Extract the [x, y] coordinate from the center of the cell holding the provided text.  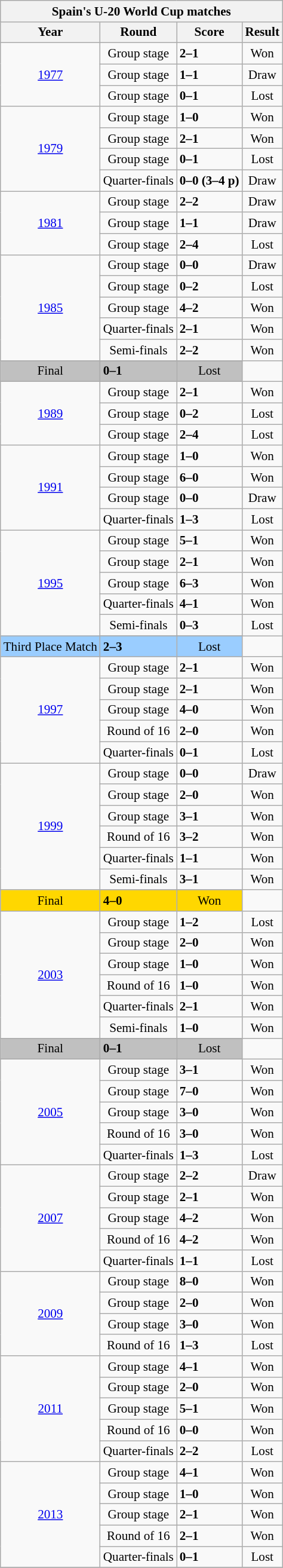
Year [50, 32]
2–3 [139, 647]
2005 [50, 1113]
1977 [50, 75]
1991 [50, 488]
Third Place Match [50, 647]
1997 [50, 710]
1981 [50, 223]
3–2 [210, 837]
6–0 [210, 477]
Spain's U-20 World Cup matches [141, 11]
1985 [50, 307]
7–0 [210, 1091]
2011 [50, 1409]
2009 [50, 1313]
1999 [50, 827]
8–0 [210, 1281]
Score [210, 32]
0–0 (3–4 p) [210, 180]
0–3 [210, 625]
1989 [50, 414]
1–2 [210, 921]
2003 [50, 975]
1995 [50, 583]
Result [262, 32]
Round [139, 32]
1979 [50, 149]
2013 [50, 1514]
2007 [50, 1218]
6–3 [210, 583]
